Provide the [X, Y] coordinate of the cell's center where the given text is located.  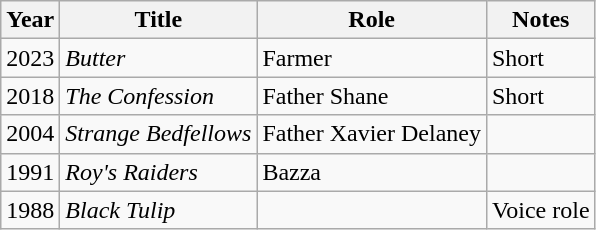
Roy's Raiders [158, 172]
Year [30, 20]
Title [158, 20]
Father Shane [372, 96]
Bazza [372, 172]
1988 [30, 210]
Voice role [540, 210]
Black Tulip [158, 210]
Role [372, 20]
Farmer [372, 58]
Father Xavier Delaney [372, 134]
Notes [540, 20]
2004 [30, 134]
Strange Bedfellows [158, 134]
The Confession [158, 96]
1991 [30, 172]
2023 [30, 58]
Butter [158, 58]
2018 [30, 96]
